Capture the cell that displays the provided text and extract its [x, y] central coordinate. 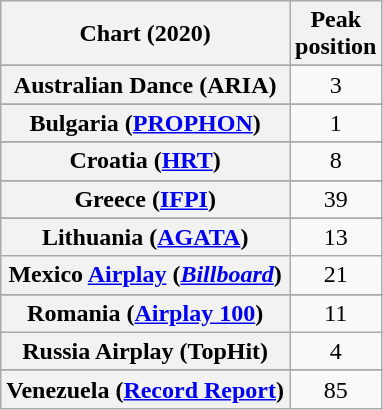
Peakposition [336, 34]
11 [336, 313]
4 [336, 351]
Russia Airplay (TopHit) [146, 351]
8 [336, 161]
Bulgaria (PROPHON) [146, 123]
85 [336, 389]
39 [336, 199]
Venezuela (Record Report) [146, 389]
Romania (Airplay 100) [146, 313]
Chart (2020) [146, 34]
21 [336, 275]
Mexico Airplay (Billboard) [146, 275]
Australian Dance (ARIA) [146, 85]
3 [336, 85]
Greece (IFPI) [146, 199]
Croatia (HRT) [146, 161]
13 [336, 237]
Lithuania (AGATA) [146, 237]
1 [336, 123]
